For the text-containing cell, return its midpoint in [x, y] coordinate format. 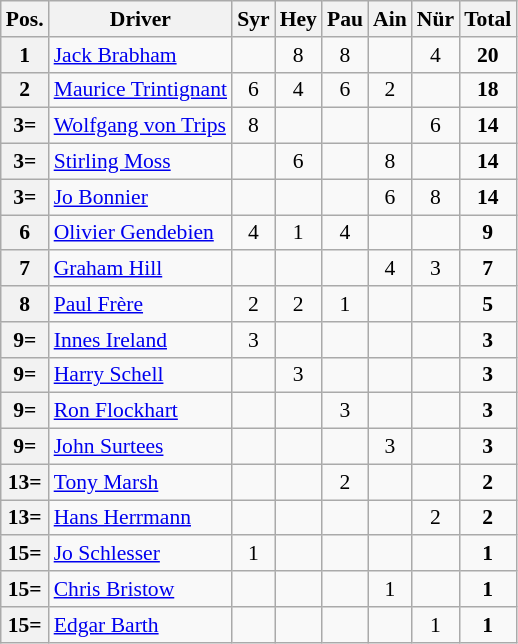
Harry Schell [140, 375]
Jo Schlesser [140, 554]
Nür [436, 19]
Tony Marsh [140, 482]
Hey [298, 19]
Wolfgang von Trips [140, 126]
5 [488, 304]
Chris Bristow [140, 589]
Hans Herrmann [140, 518]
Syr [254, 19]
Ron Flockhart [140, 411]
Edgar Barth [140, 625]
Graham Hill [140, 269]
Ain [390, 19]
Pau [345, 19]
18 [488, 90]
Total [488, 19]
Innes Ireland [140, 340]
20 [488, 55]
Pos. [25, 19]
Olivier Gendebien [140, 233]
John Surtees [140, 447]
Paul Frère [140, 304]
Driver [140, 19]
Stirling Moss [140, 162]
9 [488, 233]
Maurice Trintignant [140, 90]
Jack Brabham [140, 55]
Jo Bonnier [140, 197]
